Return [X, Y] of the center of cell containing provided text 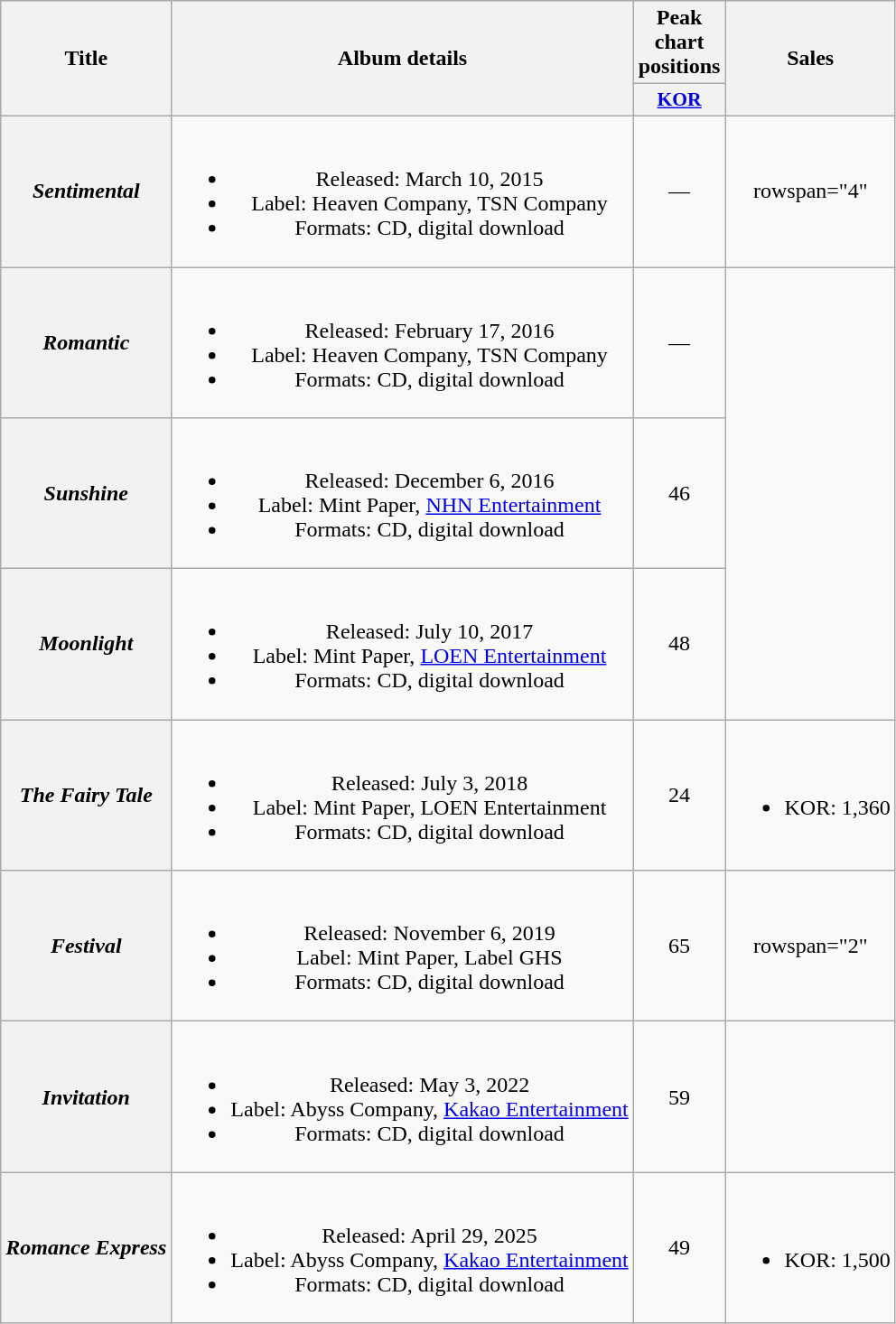
Released: November 6, 2019Label: Mint Paper, Label GHSFormats: CD, digital download [403, 946]
Released: May 3, 2022Label: Abyss Company, Kakao EntertainmentFormats: CD, digital download [403, 1096]
24 [679, 795]
59 [679, 1096]
Released: July 10, 2017Label: Mint Paper, LOEN EntertainmentFormats: CD, digital download [403, 645]
Peak chart positions [679, 42]
65 [679, 946]
Released: March 10, 2015Label: Heaven Company, TSN CompanyFormats: CD, digital download [403, 191]
Album details [403, 59]
Romance Express [87, 1248]
Sunshine [87, 493]
The Fairy Tale [87, 795]
rowspan="4" [810, 191]
Title [87, 59]
KOR: 1,500 [810, 1248]
Invitation [87, 1096]
KOR [679, 100]
Released: February 17, 2016Label: Heaven Company, TSN CompanyFormats: CD, digital download [403, 343]
Released: December 6, 2016Label: Mint Paper, NHN EntertainmentFormats: CD, digital download [403, 493]
Romantic [87, 343]
48 [679, 645]
Released: April 29, 2025Label: Abyss Company, Kakao EntertainmentFormats: CD, digital download [403, 1248]
Sales [810, 59]
46 [679, 493]
Moonlight [87, 645]
KOR: 1,360 [810, 795]
49 [679, 1248]
Released: July 3, 2018Label: Mint Paper, LOEN EntertainmentFormats: CD, digital download [403, 795]
rowspan="2" [810, 946]
Sentimental [87, 191]
Festival [87, 946]
